Return (x, y) of the center of cell containing provided text 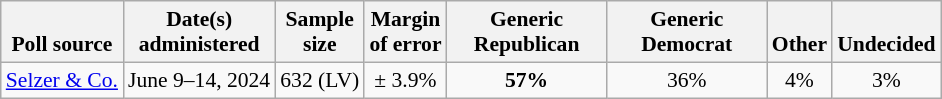
GenericDemocrat (687, 32)
± 3.9% (405, 80)
Selzer & Co. (62, 80)
3% (886, 80)
57% (527, 80)
June 9–14, 2024 (199, 80)
Samplesize (320, 32)
4% (800, 80)
36% (687, 80)
GenericRepublican (527, 32)
Other (800, 32)
Poll source (62, 32)
Undecided (886, 32)
Marginof error (405, 32)
632 (LV) (320, 80)
Date(s)administered (199, 32)
